Capture the cell that displays the provided text and extract its (X, Y) central coordinate. 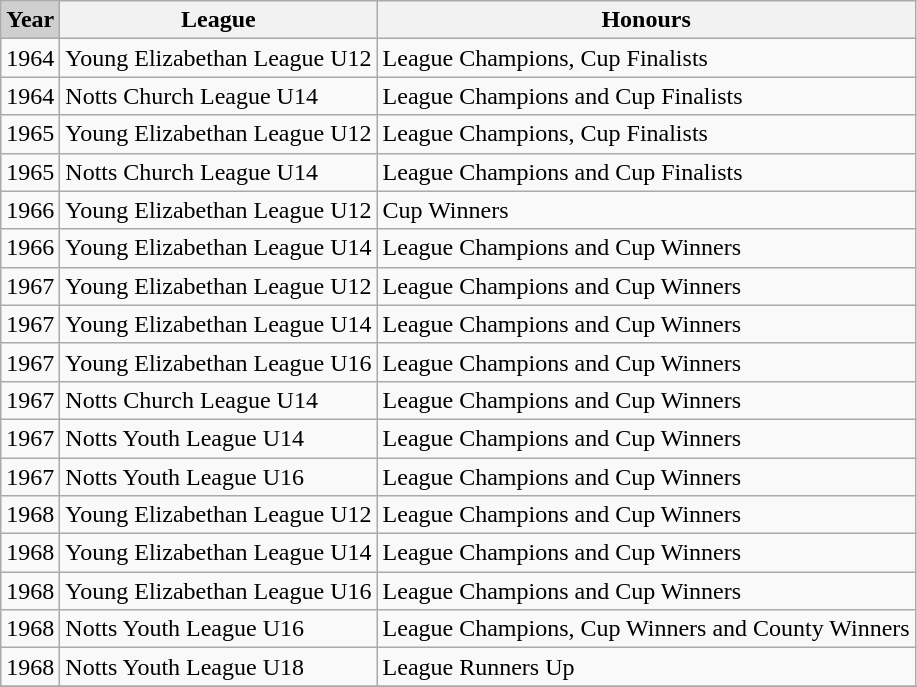
League Runners Up (646, 667)
Notts Youth League U14 (218, 438)
League Champions, Cup Winners and County Winners (646, 629)
Cup Winners (646, 210)
Notts Youth League U18 (218, 667)
League (218, 20)
Honours (646, 20)
Year (30, 20)
